Return the (X, Y) coordinate for the center point of the cell that contains the specified text.  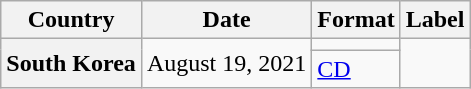
CD (356, 69)
Label (435, 20)
Date (226, 20)
Country (72, 20)
South Korea (72, 64)
Format (356, 20)
August 19, 2021 (226, 64)
